Return (x, y) of the center of cell containing provided text 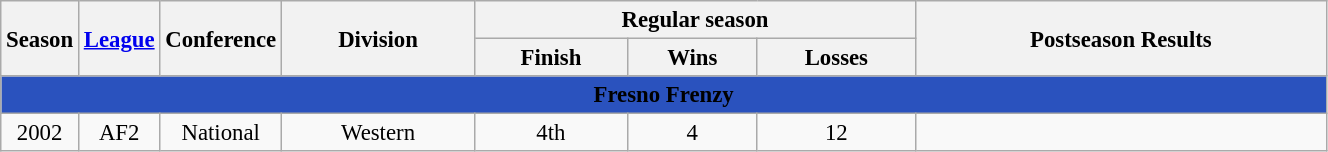
Western (378, 133)
Season (40, 38)
Postseason Results (1120, 38)
Wins (692, 58)
4 (692, 133)
12 (836, 133)
National (221, 133)
Division (378, 38)
Conference (221, 38)
Finish (552, 58)
League (118, 38)
4th (552, 133)
Losses (836, 58)
Regular season (696, 20)
AF2 (118, 133)
Fresno Frenzy (664, 95)
2002 (40, 133)
